Pinpoint the cell where the given text exists, returning its (X, Y) midpoint coordinate. 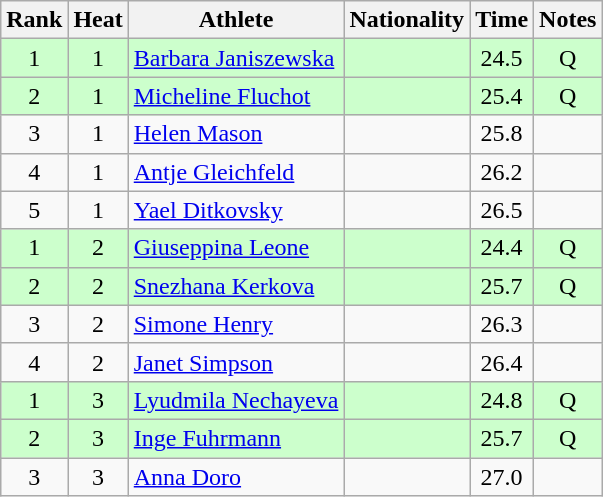
Heat (98, 20)
25.8 (502, 134)
Micheline Fluchot (236, 96)
Notes (568, 20)
Anna Doro (236, 477)
26.2 (502, 172)
Janet Simpson (236, 362)
27.0 (502, 477)
26.5 (502, 210)
Barbara Janiszewska (236, 58)
24.8 (502, 400)
Athlete (236, 20)
Rank (34, 20)
Inge Fuhrmann (236, 438)
Yael Ditkovsky (236, 210)
Time (502, 20)
26.4 (502, 362)
Antje Gleichfeld (236, 172)
25.4 (502, 96)
Simone Henry (236, 324)
Snezhana Kerkova (236, 286)
24.5 (502, 58)
26.3 (502, 324)
Helen Mason (236, 134)
Lyudmila Nechayeva (236, 400)
Nationality (407, 20)
Giuseppina Leone (236, 248)
24.4 (502, 248)
5 (34, 210)
